Detect which cell encompasses the target text, then output its [X, Y] center coordinate. 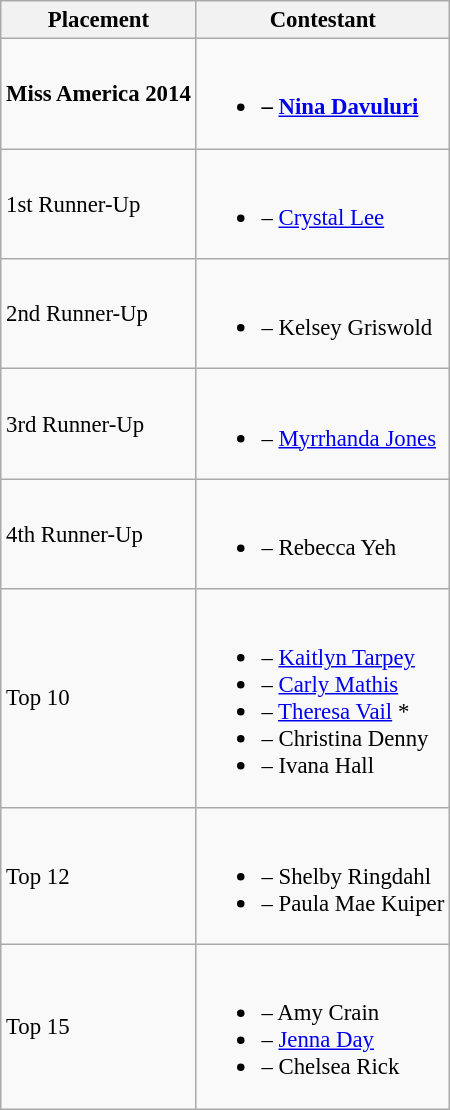
– Shelby Ringdahl – Paula Mae Kuiper [322, 876]
Top 12 [98, 876]
– Kelsey Griswold [322, 314]
Top 15 [98, 1027]
– Crystal Lee [322, 204]
– Amy Crain – Jenna Day – Chelsea Rick [322, 1027]
Top 10 [98, 698]
4th Runner-Up [98, 534]
2nd Runner-Up [98, 314]
Contestant [322, 20]
Placement [98, 20]
– Rebecca Yeh [322, 534]
– Nina Davuluri [322, 94]
3rd Runner-Up [98, 424]
Miss America 2014 [98, 94]
– Myrrhanda Jones [322, 424]
1st Runner-Up [98, 204]
– Kaitlyn Tarpey – Carly Mathis – Theresa Vail * – Christina Denny – Ivana Hall [322, 698]
